Identify which cell holds the provided text, then report its [x, y] central coordinate. 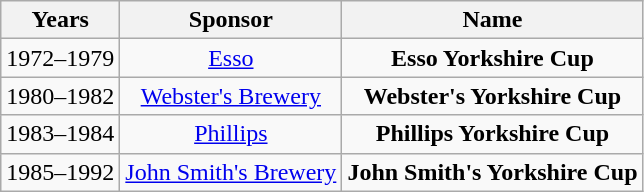
Years [60, 20]
Esso Yorkshire Cup [492, 58]
1980–1982 [60, 96]
1985–1992 [60, 172]
Phillips Yorkshire Cup [492, 134]
Esso [231, 58]
Phillips [231, 134]
Webster's Brewery [231, 96]
1983–1984 [60, 134]
Sponsor [231, 20]
John Smith's Yorkshire Cup [492, 172]
John Smith's Brewery [231, 172]
1972–1979 [60, 58]
Webster's Yorkshire Cup [492, 96]
Name [492, 20]
